Output the [X, Y] coordinate of the center of the cell containing the given text.  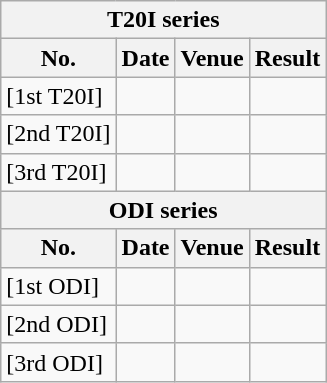
T20I series [164, 20]
ODI series [164, 210]
[2nd ODI] [58, 324]
[1st T20I] [58, 96]
[2nd T20I] [58, 134]
[3rd T20I] [58, 172]
[3rd ODI] [58, 362]
[1st ODI] [58, 286]
